From the cell containing the given text, extract its center point as (X, Y) coordinate. 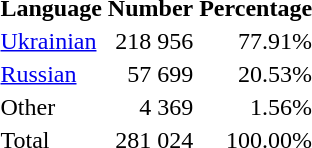
57 699 (150, 74)
218 956 (150, 41)
4 369 (150, 107)
